Capture the cell that displays the provided text and extract its [X, Y] central coordinate. 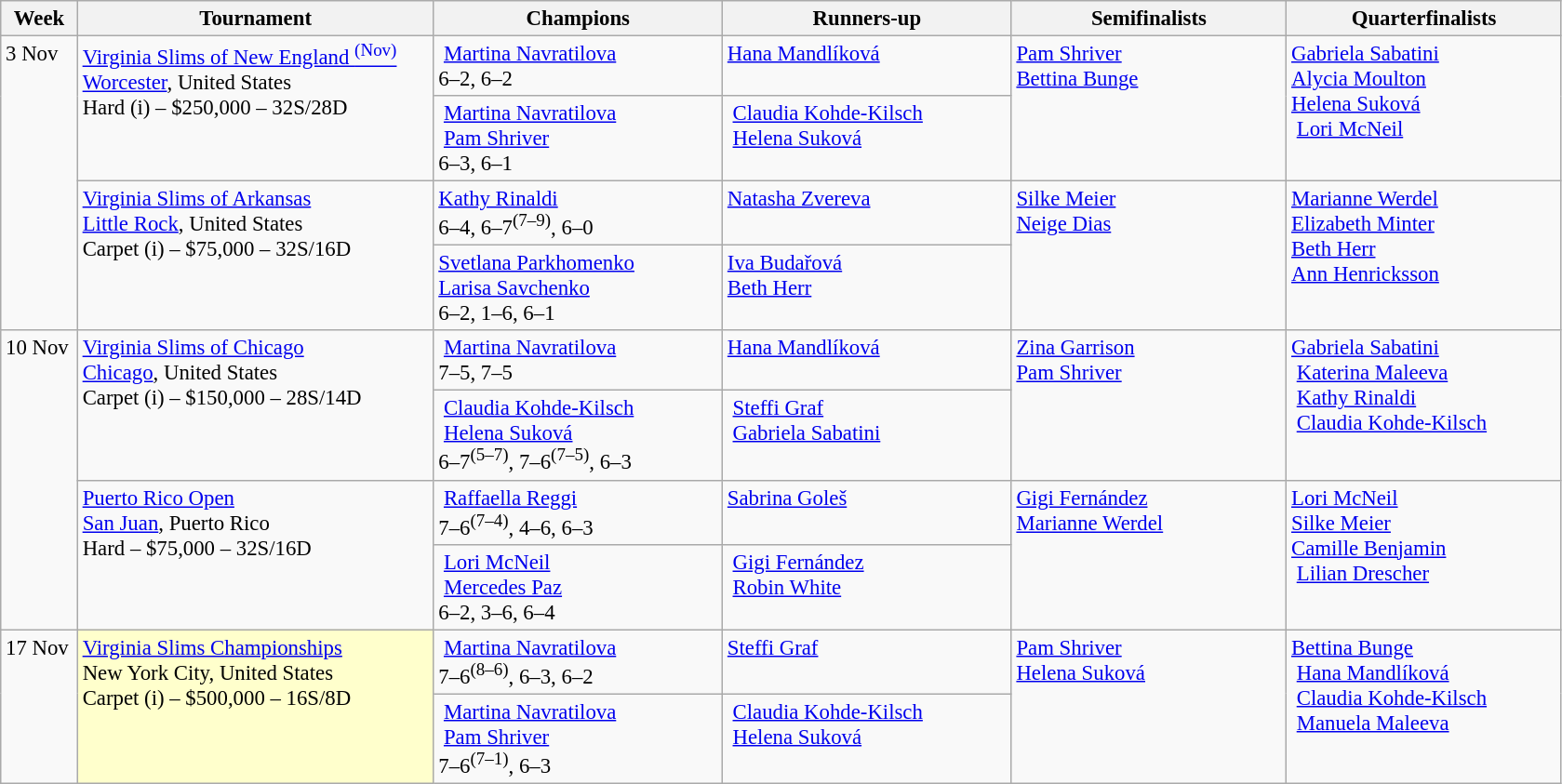
Martina Navratilova7–5, 7–5 [579, 361]
Tournament [255, 19]
Iva Budařová Beth Herr [867, 288]
Virginia Slims of Arkansas Little Rock, United States Carpet (i) – $75,000 – 32S/16D [255, 257]
Semifinalists [1149, 19]
Puerto Rico Open San Juan, Puerto Rico Hard – $75,000 – 32S/16D [255, 554]
Silke Meier Neige Dias [1149, 257]
Virginia Slims of Chicago Chicago, United StatesCarpet (i) – $150,000 – 28S/14D [255, 405]
Svetlana Parkhomenko Larisa Savchenko 6–2, 1–6, 6–1 [579, 288]
Martina Navratilova 6–2, 6–2 [579, 67]
Gigi Fernández Robin White [867, 587]
10 Nov [39, 481]
Bettina Bunge Hana Mandlíková Claudia Kohde-Kilsch Manuela Maleeva [1424, 707]
Marianne Werdel Elizabeth Minter Beth Herr Ann Henricksson [1424, 257]
Champions [579, 19]
Steffi Graf Gabriela Sabatini [867, 435]
Sabrina Goleš [867, 512]
Steffi Graf [867, 662]
Virginia Slims ChampionshipsNew York City, United StatesCarpet (i) – $500,000 – 16S/8D [255, 707]
Pam Shriver Bettina Bunge [1149, 109]
Pam Shriver Helena Suková [1149, 707]
Raffaella Reggi 7–6(7–4), 4–6, 6–3 [579, 512]
Quarterfinalists [1424, 19]
Natasha Zvereva [867, 214]
Week [39, 19]
Claudia Kohde-Kilsch Helena Suková6–7(5–7), 7–6(7–5), 6–3 [579, 435]
Zina Garrison Pam Shriver [1149, 405]
Gabriela Sabatini Alycia Moulton Helena Suková Lori McNeil [1424, 109]
Lori McNeil Silke Meier Camille Benjamin Lilian Drescher [1424, 554]
Virginia Slims of New England (Nov) Worcester, United States Hard (i) – $250,000 – 32S/28D [255, 109]
Kathy Rinaldi 6–4, 6–7(7–9), 6–0 [579, 214]
Lori McNeil Mercedes Paz 6–2, 3–6, 6–4 [579, 587]
Gigi Fernández Marianne Werdel [1149, 554]
Martina Navratilova7–6(8–6), 6–3, 6–2 [579, 662]
17 Nov [39, 707]
3 Nov [39, 184]
Martina Navratilova Pam Shriver 6–3, 6–1 [579, 139]
Martina Navratilova Pam Shriver7–6(7–1), 6–3 [579, 738]
Runners-up [867, 19]
Gabriela Sabatini Katerina Maleeva Kathy Rinaldi Claudia Kohde-Kilsch [1424, 405]
